Identify which cell holds the provided text, then report its [X, Y] central coordinate. 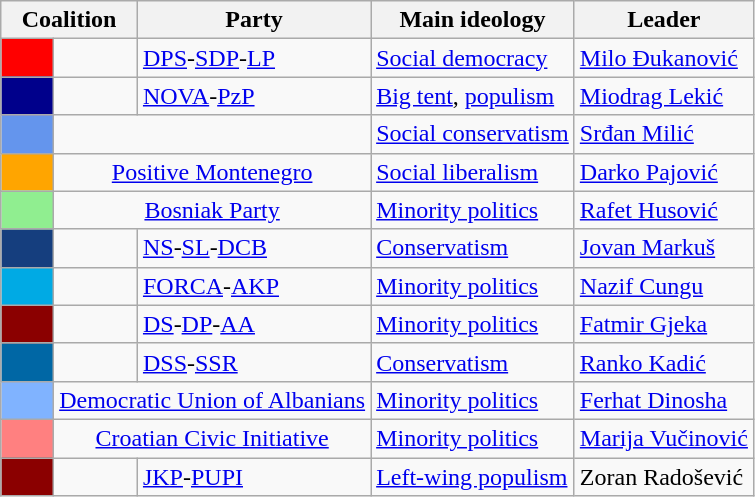
Miodrag Lekić [664, 96]
Rafet Husović [664, 210]
Jovan Markuš [664, 248]
Zoran Radošević [664, 477]
Social democracy [473, 58]
Coalition [70, 20]
JKP-PUPI [254, 477]
Left-wing populism [473, 477]
Positive Montenegro [212, 172]
Social conservatism [473, 134]
Social liberalism [473, 172]
Croatian Civic Initiative [212, 438]
Marija Vučinović [664, 438]
Leader [664, 20]
DPS-SDP-LP [254, 58]
Party [254, 20]
Fatmir Gjeka [664, 324]
NS-SL-DCB [254, 248]
Srđan Milić [664, 134]
Darko Pajović [664, 172]
Main ideology [473, 20]
FORCA-AKP [254, 286]
Big tent, populism [473, 96]
DS-DP-AA [254, 324]
Bosniak Party [212, 210]
Milo Đukanović [664, 58]
DSS-SSR [254, 362]
Ranko Kadić [664, 362]
Nazif Cungu [664, 286]
Ferhat Dinosha [664, 400]
Democratic Union of Albanians [212, 400]
NOVA-PzP [254, 96]
